Scan for the cell matching the given text and deliver its [X, Y] coordinate at center. 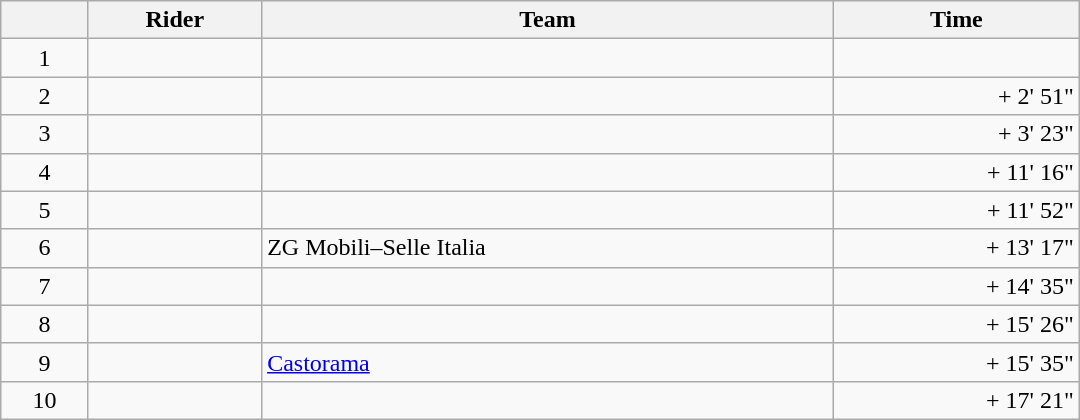
Team [548, 20]
+ 11' 16" [956, 172]
6 [44, 248]
1 [44, 58]
4 [44, 172]
9 [44, 362]
2 [44, 96]
+ 15' 26" [956, 324]
Castorama [548, 362]
+ 14' 35" [956, 286]
5 [44, 210]
8 [44, 324]
Rider [175, 20]
Time [956, 20]
+ 17' 21" [956, 400]
10 [44, 400]
+ 13' 17" [956, 248]
+ 15' 35" [956, 362]
+ 3' 23" [956, 134]
+ 2' 51" [956, 96]
+ 11' 52" [956, 210]
ZG Mobili–Selle Italia [548, 248]
7 [44, 286]
3 [44, 134]
